Output the (X, Y) coordinate of the center of the cell containing the given text.  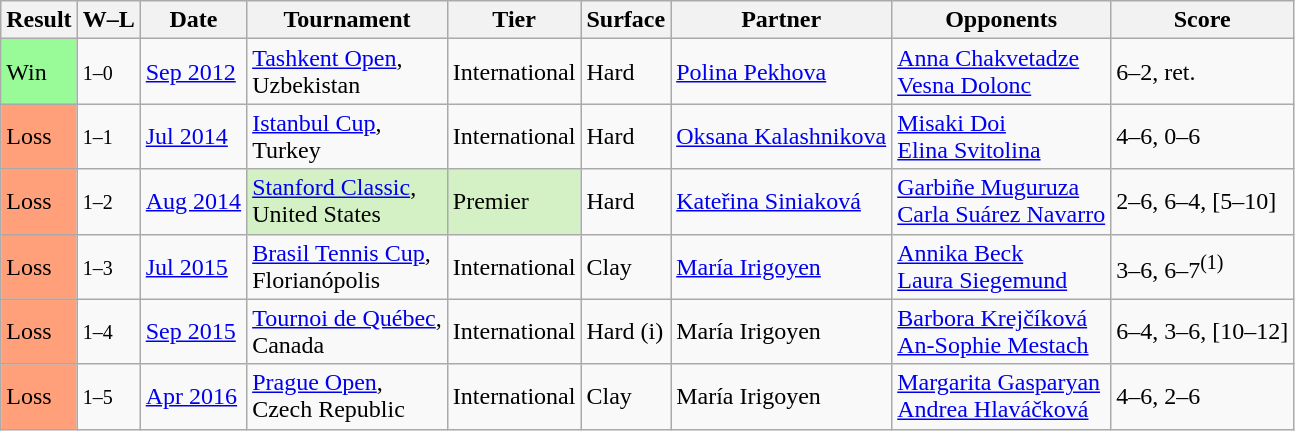
Jul 2015 (193, 266)
Sep 2015 (193, 332)
Kateřina Siniaková (782, 202)
1–0 (108, 72)
1–3 (108, 266)
Misaki Doi Elina Svitolina (1002, 136)
1–5 (108, 396)
Annika Beck Laura Siegemund (1002, 266)
6–4, 3–6, [10–12] (1202, 332)
Score (1202, 20)
Istanbul Cup, Turkey (348, 136)
Tier (514, 20)
Brasil Tennis Cup, Florianópolis (348, 266)
4–6, 2–6 (1202, 396)
Polina Pekhova (782, 72)
Aug 2014 (193, 202)
W–L (108, 20)
1–2 (108, 202)
Result (39, 20)
Apr 2016 (193, 396)
Margarita Gasparyan Andrea Hlaváčková (1002, 396)
Partner (782, 20)
Anna Chakvetadze Vesna Dolonc (1002, 72)
Premier (514, 202)
Prague Open, Czech Republic (348, 396)
Garbiñe Muguruza Carla Suárez Navarro (1002, 202)
Opponents (1002, 20)
1–4 (108, 332)
Surface (626, 20)
Oksana Kalashnikova (782, 136)
4–6, 0–6 (1202, 136)
Jul 2014 (193, 136)
Date (193, 20)
Tournoi de Québec, Canada (348, 332)
1–1 (108, 136)
Barbora Krejčíková An-Sophie Mestach (1002, 332)
6–2, ret. (1202, 72)
Tashkent Open, Uzbekistan (348, 72)
Hard (i) (626, 332)
3–6, 6–7(1) (1202, 266)
Win (39, 72)
Sep 2012 (193, 72)
Stanford Classic, United States (348, 202)
2–6, 6–4, [5–10] (1202, 202)
Tournament (348, 20)
